Detect which cell encompasses the target text, then output its [X, Y] center coordinate. 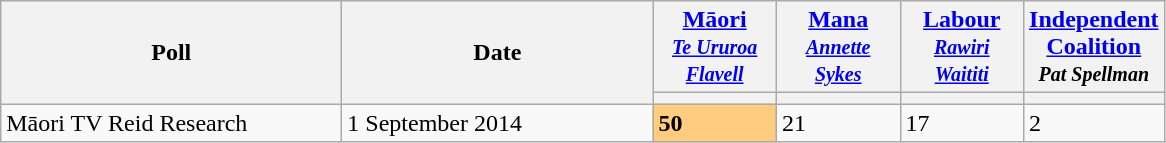
ManaAnnette Sykes [838, 47]
17 [962, 123]
LabourRawiri Waititi [962, 47]
Independent CoalitionPat Spellman [1094, 47]
1 September 2014 [498, 123]
Poll [172, 52]
Date [498, 52]
21 [838, 123]
Māori TV Reid Research [172, 123]
2 [1094, 123]
50 [715, 123]
MāoriTe Ururoa Flavell [715, 47]
